Capture the cell that displays the provided text and extract its [X, Y] central coordinate. 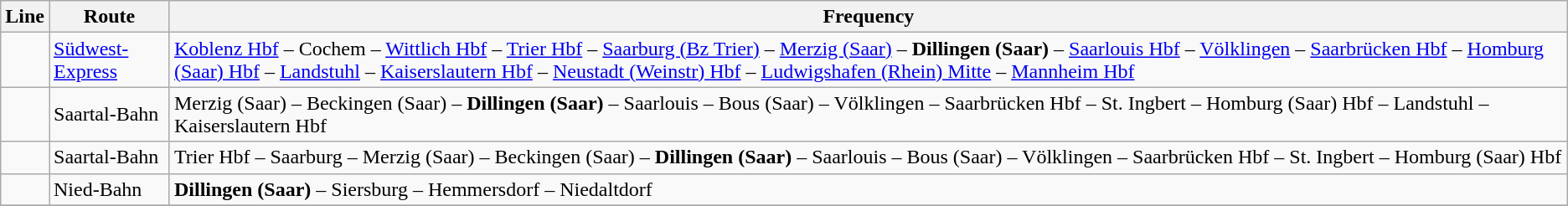
Line [25, 17]
Dillingen (Saar) – Siersburg – Hemmersdorf – Niedaltdorf [868, 189]
Nied-Bahn [109, 189]
Südwest-Express [109, 60]
Route [109, 17]
Frequency [868, 17]
